For the text-containing cell, return its midpoint in [x, y] coordinate format. 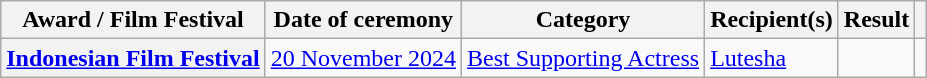
20 November 2024 [363, 58]
Date of ceremony [363, 20]
Lutesha [772, 58]
Indonesian Film Festival [133, 58]
Category [584, 20]
Recipient(s) [772, 20]
Best Supporting Actress [584, 58]
Award / Film Festival [133, 20]
Result [876, 20]
